Locate the cell with the specified text and output its [X, Y] center coordinate. 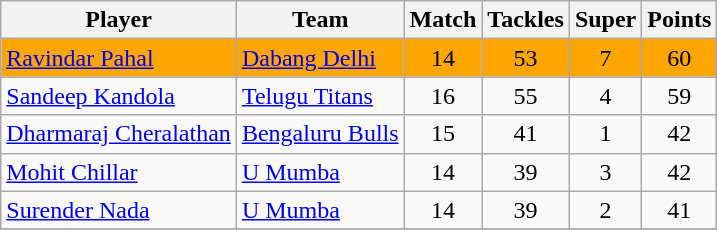
60 [680, 58]
Points [680, 20]
16 [443, 96]
Ravindar Pahal [119, 58]
Mohit Chillar [119, 172]
Team [320, 20]
Dharmaraj Cheralathan [119, 134]
3 [605, 172]
2 [605, 210]
Match [443, 20]
4 [605, 96]
7 [605, 58]
Tackles [526, 20]
Bengaluru Bulls [320, 134]
53 [526, 58]
1 [605, 134]
15 [443, 134]
59 [680, 96]
Sandeep Kandola [119, 96]
Dabang Delhi [320, 58]
55 [526, 96]
Surender Nada [119, 210]
Telugu Titans [320, 96]
Player [119, 20]
Super [605, 20]
